Capture the cell that displays the provided text and extract its (X, Y) central coordinate. 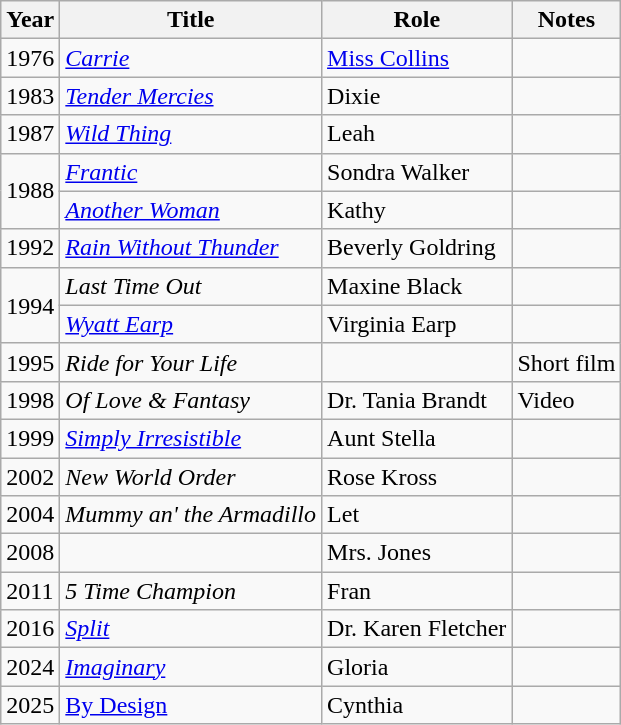
Simply Irresistible (191, 438)
5 Time Champion (191, 591)
Tender Mercies (191, 96)
Dixie (417, 96)
Ride for Your Life (191, 362)
Rain Without Thunder (191, 248)
1998 (30, 400)
New World Order (191, 477)
1995 (30, 362)
1994 (30, 305)
2008 (30, 553)
Virginia Earp (417, 324)
Last Time Out (191, 286)
1999 (30, 438)
2025 (30, 705)
1987 (30, 134)
Sondra Walker (417, 172)
Leah (417, 134)
Mummy an' the Armadillo (191, 515)
Title (191, 20)
Video (566, 400)
Year (30, 20)
Frantic (191, 172)
Another Woman (191, 210)
Aunt Stella (417, 438)
Cynthia (417, 705)
2016 (30, 629)
Fran (417, 591)
Miss Collins (417, 58)
Dr. Tania Brandt (417, 400)
2002 (30, 477)
Beverly Goldring (417, 248)
Wyatt Earp (191, 324)
2004 (30, 515)
Kathy (417, 210)
By Design (191, 705)
1988 (30, 191)
1976 (30, 58)
Split (191, 629)
2011 (30, 591)
Carrie (191, 58)
Role (417, 20)
Wild Thing (191, 134)
Imaginary (191, 667)
Gloria (417, 667)
Of Love & Fantasy (191, 400)
2024 (30, 667)
1983 (30, 96)
Maxine Black (417, 286)
Let (417, 515)
Mrs. Jones (417, 553)
Short film (566, 362)
1992 (30, 248)
Dr. Karen Fletcher (417, 629)
Notes (566, 20)
Rose Kross (417, 477)
